Return the [X, Y] coordinate for the center point of the cell that contains the specified text.  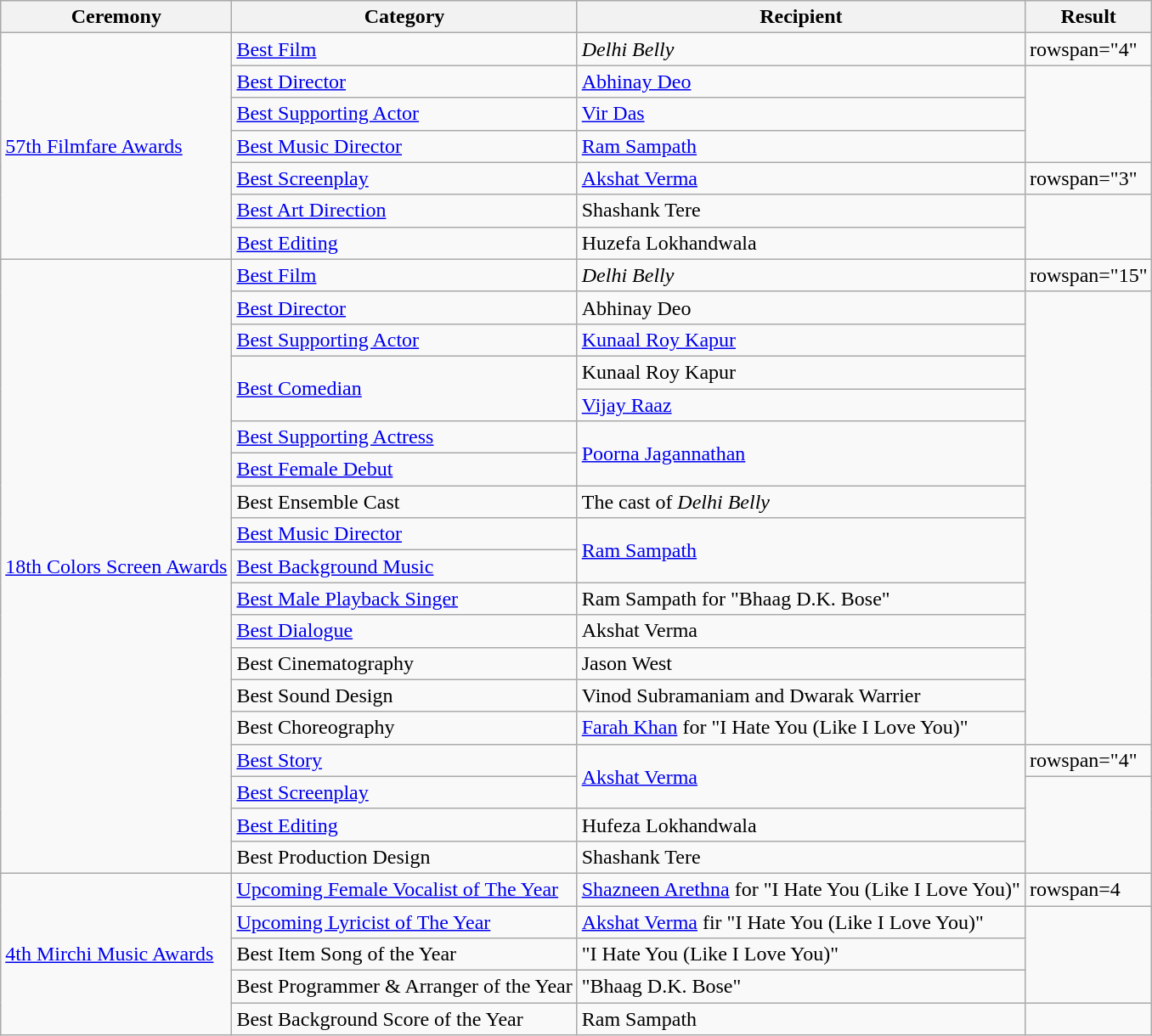
4th Mirchi Music Awards [116, 954]
Recipient [800, 17]
Best Background Score of the Year [404, 1019]
Vinod Subramaniam and Dwarak Warrier [800, 695]
rowspan="15" [1088, 275]
Upcoming Lyricist of The Year [404, 921]
Jason West [800, 663]
Upcoming Female Vocalist of The Year [404, 889]
Farah Khan for "I Hate You (Like I Love You)" [800, 728]
Best Production Design [404, 857]
Best Programmer & Arranger of the Year [404, 987]
rowspan="3" [1088, 178]
Hufeza Lokhandwala [800, 825]
Best Item Song of the Year [404, 954]
Best Choreography [404, 728]
"Bhaag D.K. Bose" [800, 987]
The cast of Delhi Belly [800, 502]
Category [404, 17]
Vijay Raaz [800, 405]
Result [1088, 17]
Best Story [404, 760]
Ceremony [116, 17]
Best Art Direction [404, 211]
Best Female Debut [404, 470]
Best Sound Design [404, 695]
Best Comedian [404, 388]
Best Supporting Actress [404, 437]
Vir Das [800, 114]
Best Dialogue [404, 631]
Best Cinematography [404, 663]
Best Ensemble Cast [404, 502]
Poorna Jagannathan [800, 453]
Ram Sampath for "Bhaag D.K. Bose" [800, 599]
57th Filmfare Awards [116, 146]
Akshat Verma fir "I Hate You (Like I Love You)" [800, 921]
Shazneen Arethna for "I Hate You (Like I Love You)" [800, 889]
Best Male Playback Singer [404, 599]
"I Hate You (Like I Love You)" [800, 954]
18th Colors Screen Awards [116, 566]
Huzefa Lokhandwala [800, 243]
Best Background Music [404, 566]
rowspan=4 [1088, 889]
